Capture the cell that displays the provided text and extract its [x, y] central coordinate. 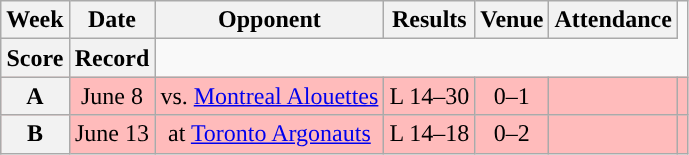
Results [430, 20]
June 8 [112, 96]
0–1 [512, 96]
Opponent [270, 20]
L 14–30 [430, 96]
A [35, 96]
Score [35, 58]
Venue [512, 20]
at Toronto Argonauts [270, 134]
June 13 [112, 134]
Attendance [613, 20]
vs. Montreal Alouettes [270, 96]
Week [35, 20]
Date [112, 20]
B [35, 134]
L 14–18 [430, 134]
0–2 [512, 134]
Record [112, 58]
